Capture the cell that displays the provided text and extract its [x, y] central coordinate. 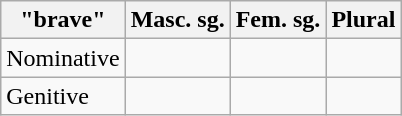
Genitive [63, 96]
Plural [364, 20]
Masc. sg. [178, 20]
Fem. sg. [278, 20]
Nominative [63, 58]
"brave" [63, 20]
